From the cell containing the given text, extract its center point as (x, y) coordinate. 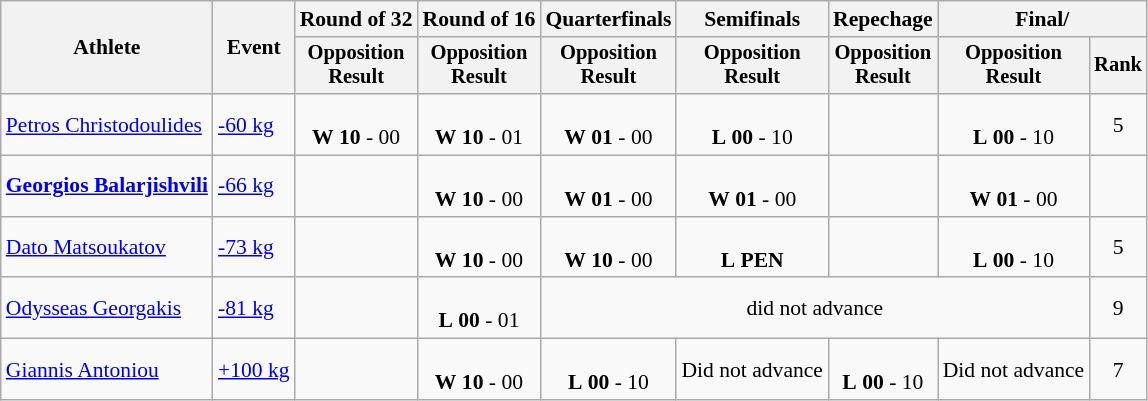
Georgios Balarjishvili (107, 186)
-60 kg (254, 124)
did not advance (814, 308)
-81 kg (254, 308)
Dato Matsoukatov (107, 248)
Round of 16 (480, 19)
9 (1118, 308)
L PEN (752, 248)
-73 kg (254, 248)
Round of 32 (356, 19)
L 00 - 01 (480, 308)
+100 kg (254, 370)
Petros Christodoulides (107, 124)
Event (254, 48)
7 (1118, 370)
Odysseas Georgakis (107, 308)
Final/ (1042, 19)
Rank (1118, 66)
Giannis Antoniou (107, 370)
Repechage (883, 19)
W 10 - 01 (480, 124)
Quarterfinals (608, 19)
-66 kg (254, 186)
Semifinals (752, 19)
Athlete (107, 48)
